Output the (X, Y) coordinate of the center of the cell containing the given text.  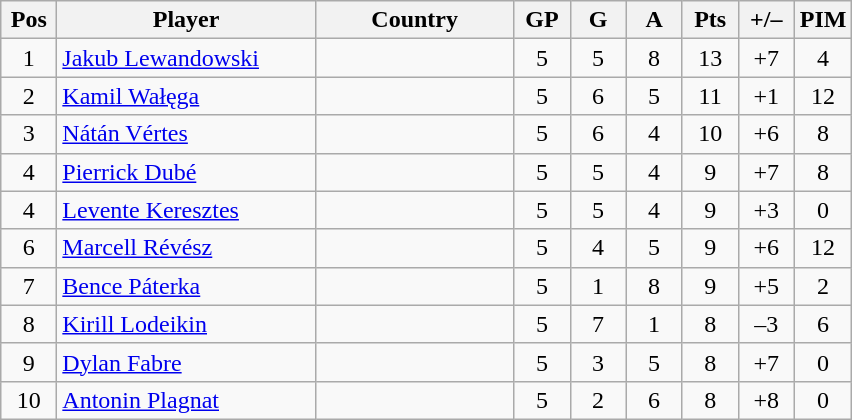
Antonin Plagnat (186, 400)
–3 (766, 324)
Player (186, 20)
Dylan Fabre (186, 362)
+3 (766, 210)
Kirill Lodeikin (186, 324)
+1 (766, 96)
Jakub Lewandowski (186, 58)
Levente Keresztes (186, 210)
13 (710, 58)
Marcell Révész (186, 248)
+8 (766, 400)
+5 (766, 286)
Kamil Wałęga (186, 96)
Pts (710, 20)
Nátán Vértes (186, 134)
Pierrick Dubé (186, 172)
GP (542, 20)
A (654, 20)
G (598, 20)
+/– (766, 20)
PIM (823, 20)
Country (414, 20)
Bence Páterka (186, 286)
11 (710, 96)
Pos (29, 20)
